From the cell containing the given text, extract its center point as [x, y] coordinate. 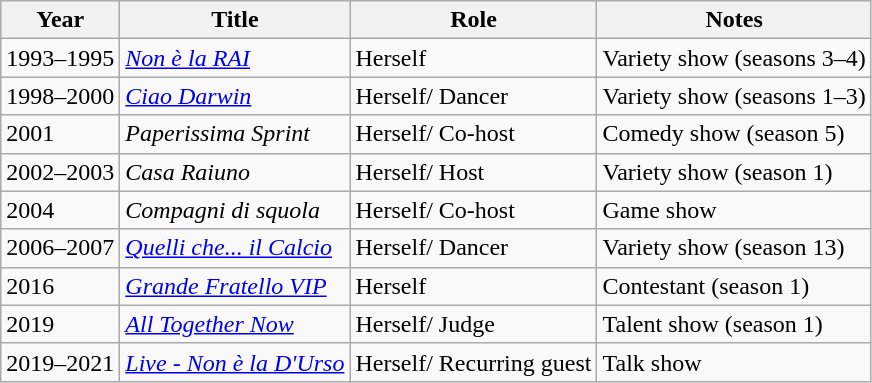
1993–1995 [60, 58]
Variety show (seasons 1–3) [734, 96]
Grande Fratello VIP [235, 286]
2019–2021 [60, 362]
2006–2007 [60, 248]
Comedy show (season 5) [734, 134]
Non è la RAI [235, 58]
Herself/ Judge [474, 324]
Role [474, 20]
2016 [60, 286]
Variety show (seasons 3–4) [734, 58]
All Together Now [235, 324]
Compagni di squola [235, 210]
Notes [734, 20]
Casa Raiuno [235, 172]
Game show [734, 210]
Herself/ Host [474, 172]
Title [235, 20]
2004 [60, 210]
Variety show (season 1) [734, 172]
Herself/ Recurring guest [474, 362]
2019 [60, 324]
Paperissima Sprint [235, 134]
1998–2000 [60, 96]
2002–2003 [60, 172]
Talk show [734, 362]
Contestant (season 1) [734, 286]
Variety show (season 13) [734, 248]
2001 [60, 134]
Talent show (season 1) [734, 324]
Ciao Darwin [235, 96]
Live - Non è la D'Urso [235, 362]
Quelli che... il Calcio [235, 248]
Year [60, 20]
